Extract the (x, y) coordinate from the center of the cell holding the provided text.  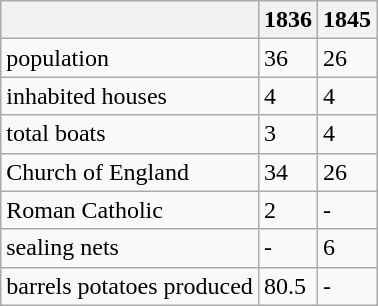
3 (288, 134)
barrels potatoes produced (130, 286)
80.5 (288, 286)
population (130, 58)
sealing nets (130, 248)
6 (346, 248)
total boats (130, 134)
1836 (288, 20)
2 (288, 210)
36 (288, 58)
34 (288, 172)
Roman Catholic (130, 210)
Church of England (130, 172)
1845 (346, 20)
inhabited houses (130, 96)
